Capture the cell that displays the provided text and extract its [X, Y] central coordinate. 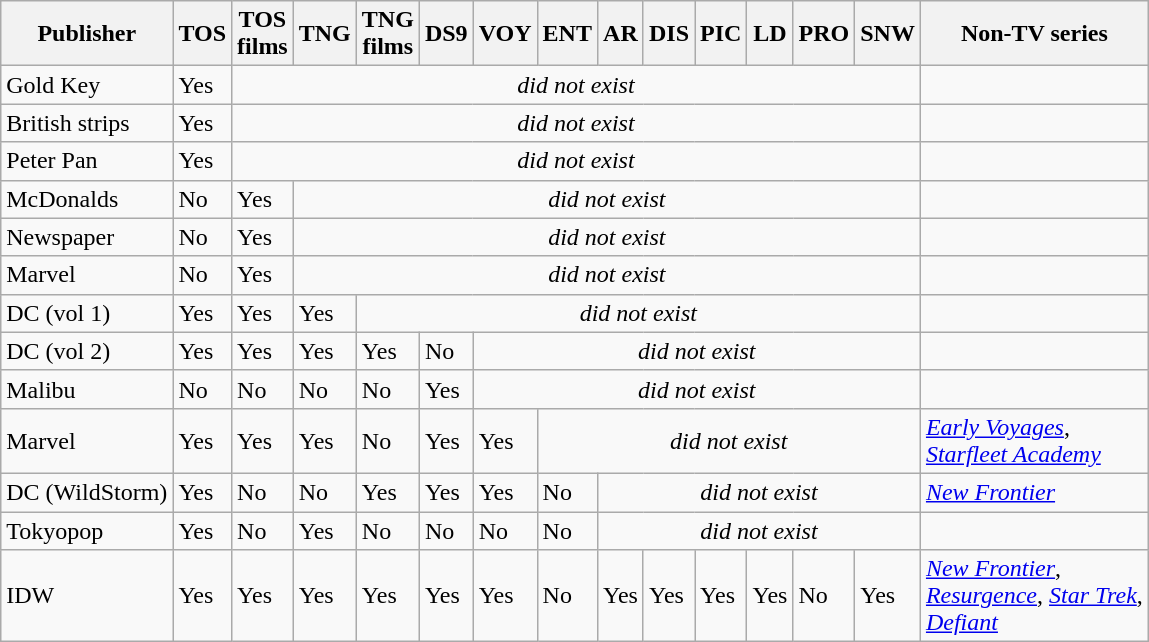
New Frontier, Resurgence, Star Trek,Defiant [1034, 596]
DIS [668, 34]
Early Voyages,Starfleet Academy [1034, 440]
TOS [202, 34]
VOY [505, 34]
LD [770, 34]
DC (WildStorm) [87, 492]
DS9 [446, 34]
DC (vol 2) [87, 351]
Non-TV series [1034, 34]
TOSfilms [263, 34]
PRO [824, 34]
IDW [87, 596]
TNGfilms [388, 34]
Gold Key [87, 85]
Peter Pan [87, 161]
Malibu [87, 389]
Newspaper [87, 237]
McDonalds [87, 199]
DC (vol 1) [87, 313]
AR [620, 34]
PIC [721, 34]
Publisher [87, 34]
ENT [567, 34]
SNW [888, 34]
New Frontier [1034, 492]
British strips [87, 123]
TNG [324, 34]
Tokyopop [87, 531]
